Output the (x, y) coordinate of the center of the cell containing the given text.  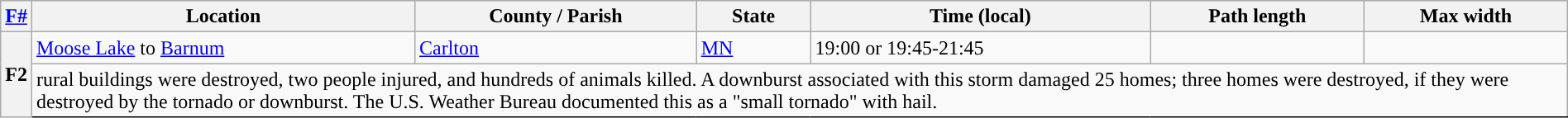
Max width (1465, 17)
Moose Lake to Barnum (223, 48)
19:00 or 19:45-21:45 (981, 48)
State (753, 17)
F2 (17, 74)
Location (223, 17)
F# (17, 17)
Path length (1257, 17)
Carlton (556, 48)
County / Parish (556, 17)
Time (local) (981, 17)
MN (753, 48)
